Scan for the cell matching the given text and deliver its [x, y] coordinate at center. 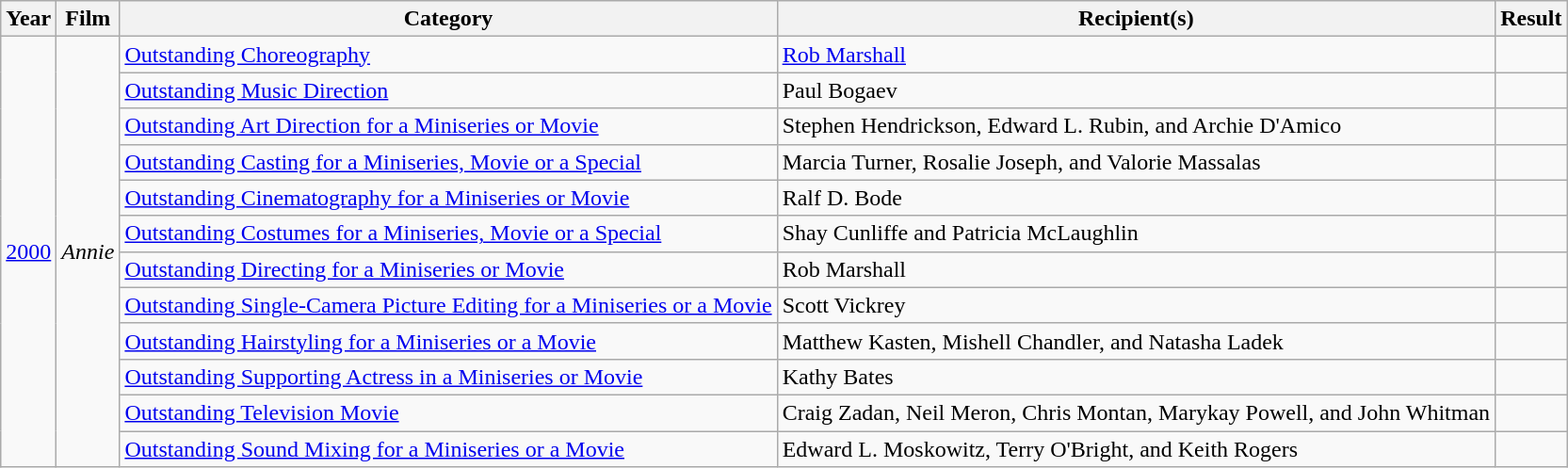
Outstanding Directing for a Miniseries or Movie [448, 269]
Shay Cunliffe and Patricia McLaughlin [1136, 234]
Paul Bogaev [1136, 90]
Ralf D. Bode [1136, 198]
Edward L. Moskowitz, Terry O'Bright, and Keith Rogers [1136, 449]
Outstanding Hairstyling for a Miniseries or a Movie [448, 341]
Marcia Turner, Rosalie Joseph, and Valorie Massalas [1136, 162]
Category [448, 19]
Matthew Kasten, Mishell Chandler, and Natasha Ladek [1136, 341]
Recipient(s) [1136, 19]
Outstanding Music Direction [448, 90]
Outstanding Cinematography for a Miniseries or Movie [448, 198]
Outstanding Single-Camera Picture Editing for a Miniseries or a Movie [448, 305]
Kathy Bates [1136, 377]
Outstanding Television Movie [448, 412]
Outstanding Choreography [448, 55]
Outstanding Costumes for a Miniseries, Movie or a Special [448, 234]
Outstanding Casting for a Miniseries, Movie or a Special [448, 162]
Year [28, 19]
Annie [89, 252]
Outstanding Sound Mixing for a Miniseries or a Movie [448, 449]
Scott Vickrey [1136, 305]
Result [1531, 19]
Outstanding Supporting Actress in a Miniseries or Movie [448, 377]
2000 [28, 252]
Outstanding Art Direction for a Miniseries or Movie [448, 126]
Film [89, 19]
Stephen Hendrickson, Edward L. Rubin, and Archie D'Amico [1136, 126]
Craig Zadan, Neil Meron, Chris Montan, Marykay Powell, and John Whitman [1136, 412]
